Identify which cell holds the provided text, then report its (X, Y) central coordinate. 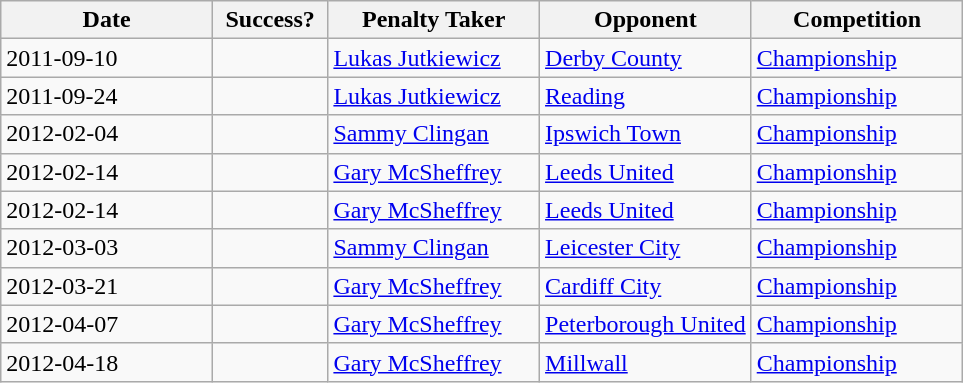
Opponent (646, 20)
Peterborough United (646, 324)
2012-04-18 (107, 362)
2012-02-04 (107, 134)
2012-03-03 (107, 248)
Millwall (646, 362)
Cardiff City (646, 286)
Reading (646, 96)
Leicester City (646, 248)
Penalty Taker (434, 20)
Ipswich Town (646, 134)
2012-04-07 (107, 324)
2011-09-24 (107, 96)
2012-03-21 (107, 286)
Derby County (646, 58)
Success? (270, 20)
Competition (857, 20)
Date (107, 20)
2011-09-10 (107, 58)
